Output the (x, y) coordinate of the center of the cell containing the given text.  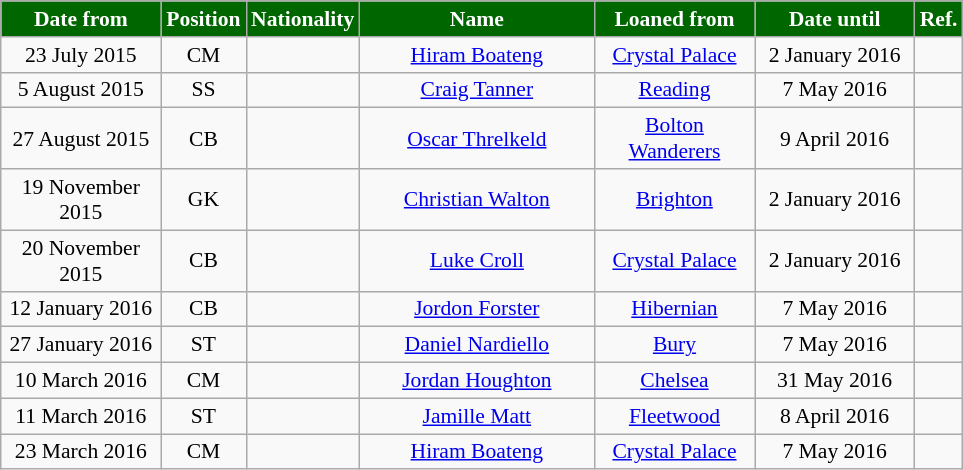
Position (204, 19)
Loaned from (674, 19)
Oscar Threlkeld (476, 138)
Jordan Houghton (476, 381)
Nationality (302, 19)
Craig Tanner (476, 90)
27 August 2015 (81, 138)
Chelsea (674, 381)
Fleetwood (674, 416)
27 January 2016 (81, 345)
Jordon Forster (476, 309)
Date until (835, 19)
20 November 2015 (81, 260)
19 November 2015 (81, 200)
10 March 2016 (81, 381)
12 January 2016 (81, 309)
Date from (81, 19)
Reading (674, 90)
GK (204, 200)
5 August 2015 (81, 90)
Name (476, 19)
Bolton Wanderers (674, 138)
23 March 2016 (81, 452)
31 May 2016 (835, 381)
23 July 2015 (81, 55)
Bury (674, 345)
Brighton (674, 200)
8 April 2016 (835, 416)
SS (204, 90)
9 April 2016 (835, 138)
11 March 2016 (81, 416)
Hibernian (674, 309)
Luke Croll (476, 260)
Daniel Nardiello (476, 345)
Ref. (939, 19)
Christian Walton (476, 200)
Jamille Matt (476, 416)
